Pinpoint the cell where the given text exists, returning its [x, y] midpoint coordinate. 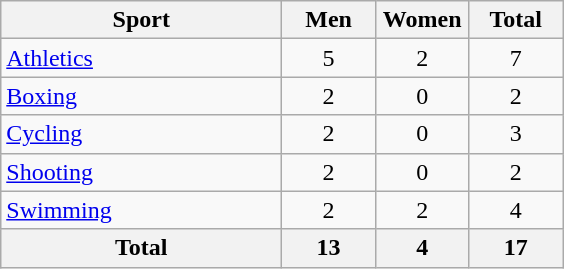
5 [329, 58]
Women [422, 20]
Sport [142, 20]
7 [516, 58]
Shooting [142, 172]
Boxing [142, 96]
Athletics [142, 58]
3 [516, 134]
Men [329, 20]
Cycling [142, 134]
17 [516, 248]
Swimming [142, 210]
13 [329, 248]
